Output the (x, y) coordinate of the center of the cell containing the given text.  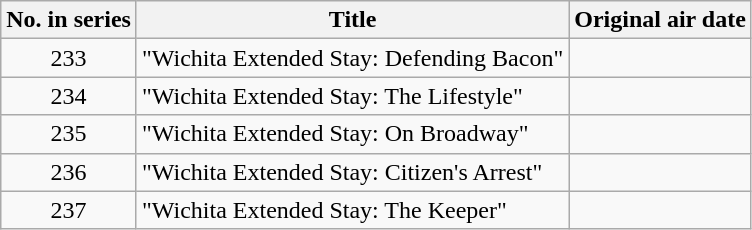
"Wichita Extended Stay: Citizen's Arrest" (352, 172)
237 (69, 210)
Original air date (660, 20)
235 (69, 134)
"Wichita Extended Stay: On Broadway" (352, 134)
"Wichita Extended Stay: The Keeper" (352, 210)
No. in series (69, 20)
233 (69, 58)
"Wichita Extended Stay: Defending Bacon" (352, 58)
Title (352, 20)
236 (69, 172)
234 (69, 96)
"Wichita Extended Stay: The Lifestyle" (352, 96)
